Return the (X, Y) coordinate for the center point of the cell that contains the specified text.  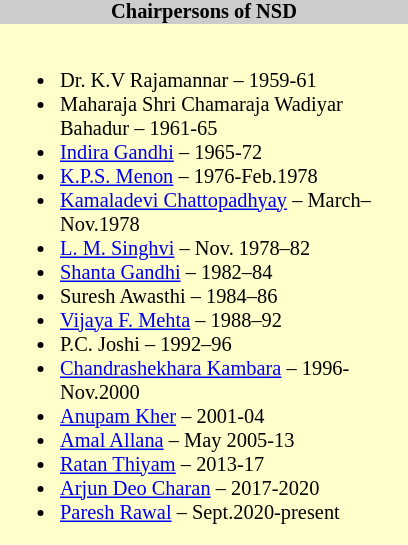
Chairpersons of NSD (204, 12)
